Pinpoint the cell where the given text exists, returning its [X, Y] midpoint coordinate. 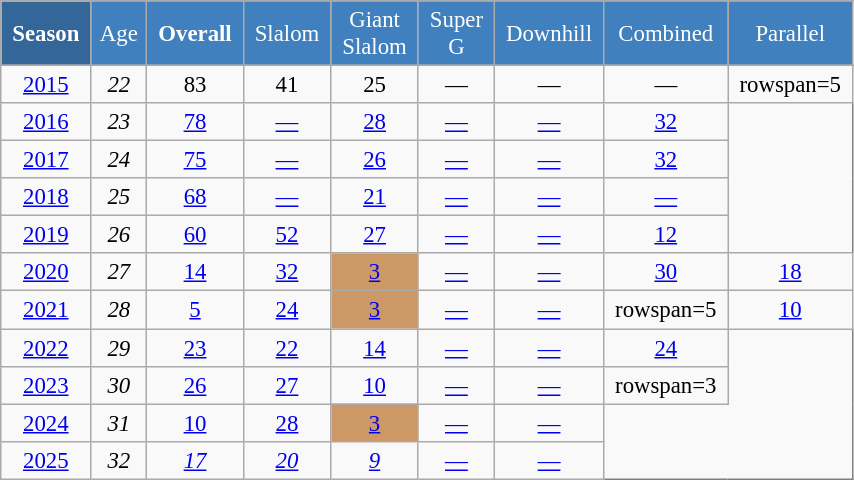
18 [790, 273]
75 [195, 160]
GiantSlalom [375, 34]
Overall [195, 34]
5 [195, 310]
9 [375, 460]
2021 [46, 310]
Super G [456, 34]
52 [287, 235]
Downhill [548, 34]
60 [195, 235]
20 [287, 460]
2025 [46, 460]
Parallel [790, 34]
2023 [46, 385]
31 [119, 423]
2020 [46, 273]
2018 [46, 197]
2016 [46, 122]
68 [195, 197]
83 [195, 85]
2022 [46, 348]
78 [195, 122]
2017 [46, 160]
41 [287, 85]
12 [666, 235]
2015 [46, 85]
2019 [46, 235]
2024 [46, 423]
29 [119, 348]
Season [46, 34]
Combined [666, 34]
Slalom [287, 34]
Age [119, 34]
21 [375, 197]
17 [195, 460]
rowspan=3 [666, 385]
